Provide the (x, y) coordinate of the cell's center where the given text is located.  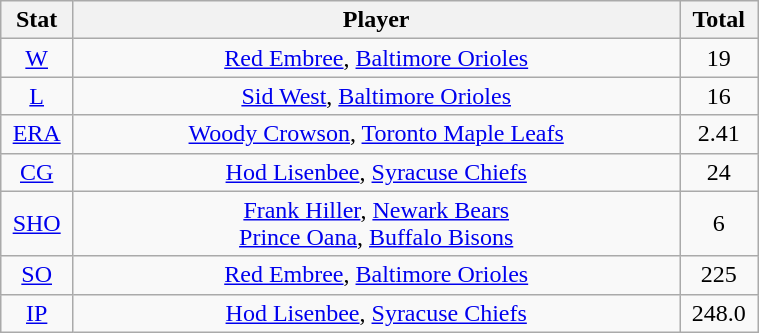
Woody Crowson, Toronto Maple Leafs (376, 134)
SO (37, 275)
SHO (37, 224)
CG (37, 172)
6 (719, 224)
19 (719, 58)
2.41 (719, 134)
IP (37, 313)
Frank Hiller, Newark Bears Prince Oana, Buffalo Bisons (376, 224)
W (37, 58)
ERA (37, 134)
Total (719, 20)
Sid West, Baltimore Orioles (376, 96)
L (37, 96)
24 (719, 172)
16 (719, 96)
Player (376, 20)
225 (719, 275)
Stat (37, 20)
248.0 (719, 313)
